Capture the cell that displays the provided text and extract its (x, y) central coordinate. 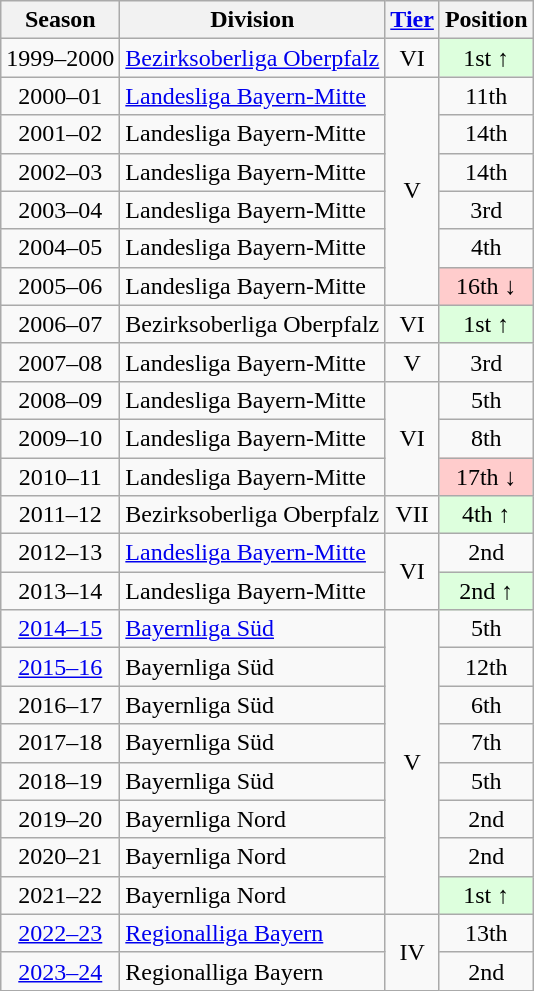
2020–21 (60, 857)
2002–03 (60, 172)
2001–02 (60, 134)
2007–08 (60, 362)
11th (486, 96)
6th (486, 705)
16th ↓ (486, 286)
2014–15 (60, 629)
4th ↑ (486, 515)
2018–19 (60, 781)
2016–17 (60, 705)
2015–16 (60, 667)
2019–20 (60, 819)
Tier (412, 20)
2008–09 (60, 400)
13th (486, 933)
4th (486, 248)
2013–14 (60, 591)
2022–23 (60, 933)
2000–01 (60, 96)
8th (486, 438)
12th (486, 667)
2017–18 (60, 743)
2021–22 (60, 895)
2012–13 (60, 553)
2004–05 (60, 248)
7th (486, 743)
17th ↓ (486, 477)
Division (252, 20)
2009–10 (60, 438)
1999–2000 (60, 58)
2003–04 (60, 210)
VII (412, 515)
2010–11 (60, 477)
2006–07 (60, 324)
2023–24 (60, 971)
2005–06 (60, 286)
IV (412, 952)
Season (60, 20)
2011–12 (60, 515)
2nd ↑ (486, 591)
Position (486, 20)
